Identify which cell holds the provided text, then report its (x, y) central coordinate. 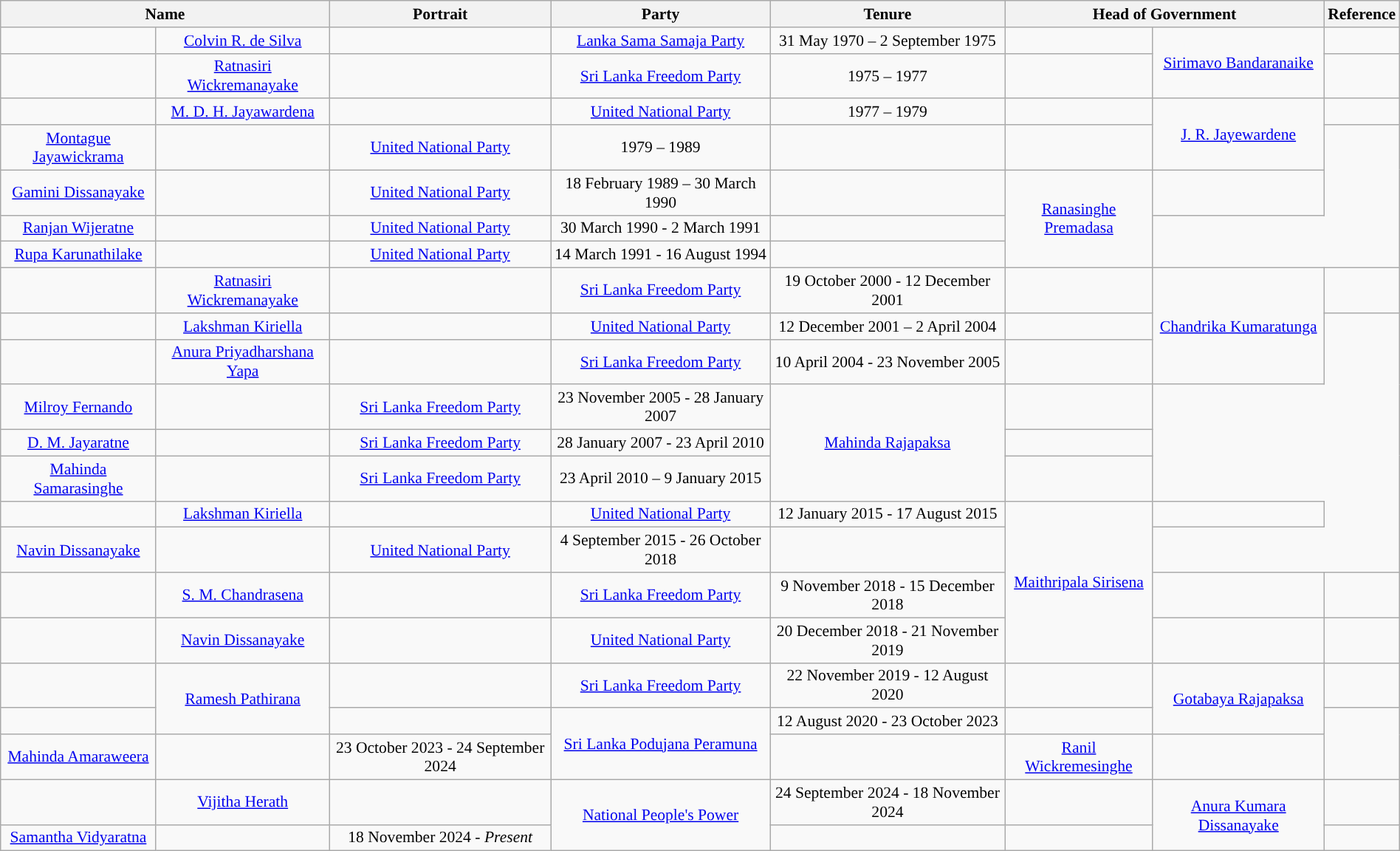
10 April 2004 - 23 November 2005 (888, 362)
Anura Kumara Dissanayake (1238, 816)
Mahinda Samarasinghe (78, 479)
24 September 2024 - 18 November 2024 (888, 802)
Sirimavo Bandaranaike (1238, 64)
4 September 2015 - 26 October 2018 (660, 550)
31 May 1970 – 2 September 1975 (888, 41)
1979 – 1989 (660, 148)
Mahinda Amaraweera (78, 756)
Gamini Dissanayake (78, 192)
Name (165, 14)
D. M. Jayaratne (78, 443)
30 March 1990 - 2 March 1991 (660, 228)
1977 – 1979 (888, 112)
1975 – 1977 (888, 75)
Samantha Vidyaratna (78, 838)
Anura Priyadharshana Yapa (242, 362)
Gotabaya Rajapaksa (1238, 699)
12 August 2020 - 23 October 2023 (888, 722)
23 April 2010 – 9 January 2015 (660, 479)
Rupa Karunathilake (78, 255)
12 January 2015 - 17 August 2015 (888, 514)
Milroy Fernando (78, 408)
Colvin R. de Silva (242, 41)
National People's Power (660, 816)
19 October 2000 - 12 December 2001 (888, 291)
23 November 2005 - 28 January 2007 (660, 408)
Ranil Wickremesinghe (1079, 756)
22 November 2019 - 12 August 2020 (888, 686)
Montague Jayawickrama (78, 148)
20 December 2018 - 21 November 2019 (888, 640)
Reference (1362, 14)
Vijitha Herath (242, 802)
28 January 2007 - 23 April 2010 (660, 443)
Portrait (440, 14)
14 March 1991 - 16 August 1994 (660, 255)
23 October 2023 - 24 September 2024 (440, 756)
12 December 2001 – 2 April 2004 (888, 327)
18 November 2024 - Present (440, 838)
S. M. Chandrasena (242, 595)
Head of Government (1164, 14)
Chandrika Kumaratunga (1238, 327)
M. D. H. Jayawardena (242, 112)
Ranjan Wijeratne (78, 228)
Party (660, 14)
Ramesh Pathirana (242, 699)
Ranasinghe Premadasa (1079, 219)
Mahinda Rajapaksa (888, 443)
J. R. Jayewardene (1238, 134)
Tenure (888, 14)
9 November 2018 - 15 December 2018 (888, 595)
Maithripala Sirisena (1079, 582)
Lanka Sama Samaja Party (660, 41)
Sri Lanka Podujana Peramuna (660, 745)
18 February 1989 – 30 March 1990 (660, 192)
